Extract the [x, y] coordinate from the center of the cell holding the provided text.  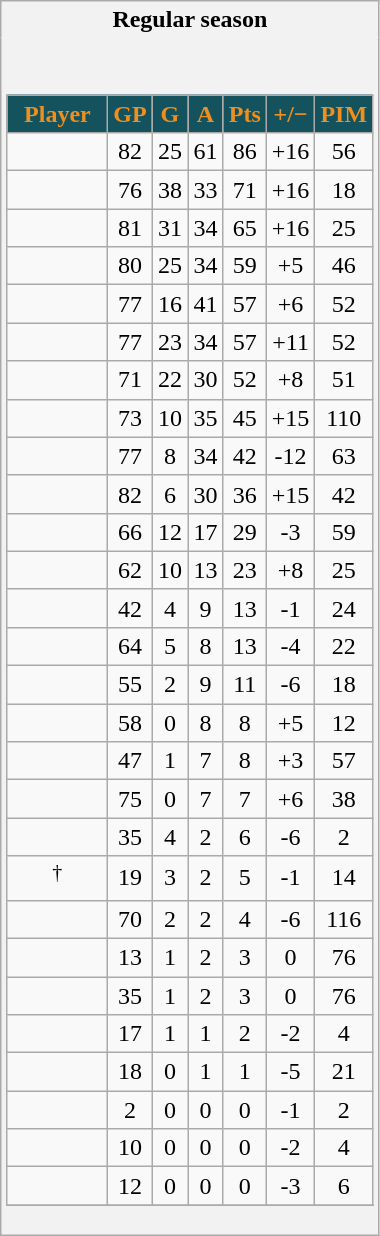
63 [344, 456]
21 [344, 1072]
70 [130, 919]
-12 [290, 456]
75 [130, 799]
-4 [290, 646]
A [206, 114]
47 [130, 761]
64 [130, 646]
45 [244, 418]
62 [130, 570]
58 [130, 723]
80 [130, 266]
73 [130, 418]
+11 [290, 342]
66 [130, 532]
86 [244, 152]
+3 [290, 761]
36 [244, 494]
+/− [290, 114]
33 [206, 190]
51 [344, 380]
116 [344, 919]
G [170, 114]
Regular season [190, 20]
31 [170, 228]
GP [130, 114]
110 [344, 418]
65 [244, 228]
Pts [244, 114]
PIM [344, 114]
19 [130, 878]
41 [206, 304]
-5 [290, 1072]
46 [344, 266]
14 [344, 878]
81 [130, 228]
56 [344, 152]
Player [58, 114]
55 [130, 685]
24 [344, 608]
11 [244, 685]
16 [170, 304]
61 [206, 152]
29 [244, 532]
† [58, 878]
